Detect which cell encompasses the target text, then output its (x, y) center coordinate. 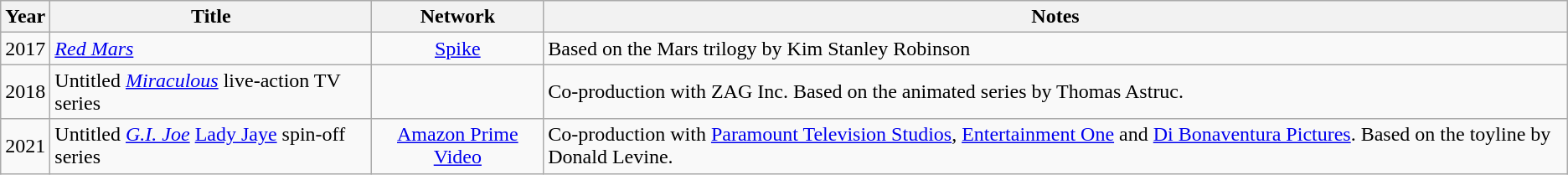
Network (457, 17)
Notes (1055, 17)
Untitled G.I. Joe Lady Jaye spin-off series (211, 146)
Amazon Prime Video (457, 146)
Co-production with ZAG Inc. Based on the animated series by Thomas Astruc. (1055, 92)
2021 (25, 146)
2017 (25, 49)
Untitled Miraculous live-action TV series (211, 92)
Spike (457, 49)
Year (25, 17)
Title (211, 17)
Co-production with Paramount Television Studios, Entertainment One and Di Bonaventura Pictures. Based on the toyline by Donald Levine. (1055, 146)
Based on the Mars trilogy by Kim Stanley Robinson (1055, 49)
2018 (25, 92)
Red Mars (211, 49)
